Scan for the cell matching the given text and deliver its (X, Y) coordinate at center. 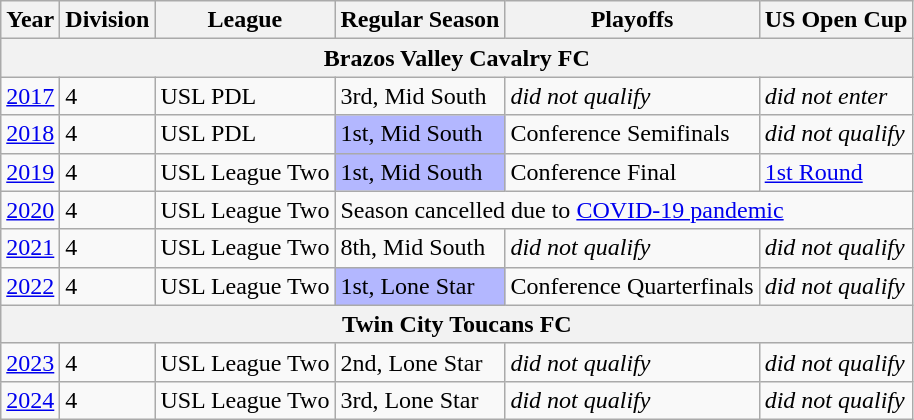
1st, Lone Star (420, 286)
Division (108, 20)
Conference Final (632, 172)
US Open Cup (836, 20)
3rd, Lone Star (420, 400)
Conference Quarterfinals (632, 286)
2024 (30, 400)
Regular Season (420, 20)
2020 (30, 210)
2018 (30, 134)
3rd, Mid South (420, 96)
Year (30, 20)
8th, Mid South (420, 248)
Twin City Toucans FC (457, 324)
Playoffs (632, 20)
2022 (30, 286)
1st Round (836, 172)
League (245, 20)
Season cancelled due to COVID-19 pandemic (624, 210)
2021 (30, 248)
2023 (30, 362)
2nd, Lone Star (420, 362)
Brazos Valley Cavalry FC (457, 58)
Conference Semifinals (632, 134)
2019 (30, 172)
2017 (30, 96)
did not enter (836, 96)
